From the cell containing the given text, extract its center point as (X, Y) coordinate. 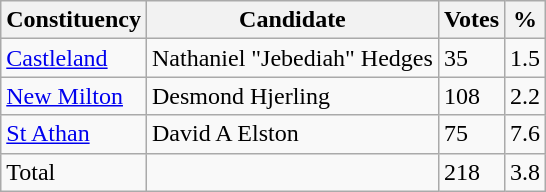
7.6 (526, 134)
75 (471, 134)
1.5 (526, 58)
Total (74, 172)
218 (471, 172)
% (526, 20)
35 (471, 58)
Nathaniel "Jebediah" Hedges (292, 58)
3.8 (526, 172)
2.2 (526, 96)
St Athan (74, 134)
108 (471, 96)
Votes (471, 20)
New Milton (74, 96)
Desmond Hjerling (292, 96)
Castleland (74, 58)
David A Elston (292, 134)
Candidate (292, 20)
Constituency (74, 20)
